Output the (X, Y) coordinate of the center of the cell containing the given text.  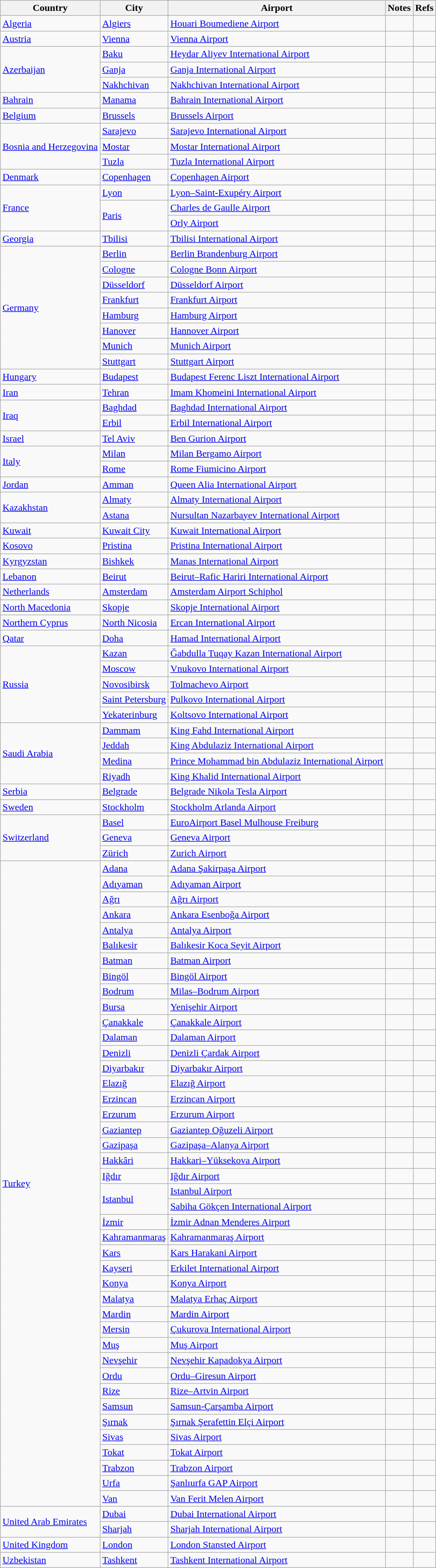
Kuwait (50, 530)
Bahrain International Airport (277, 100)
Georgia (50, 239)
Hanover (134, 331)
Kuwait International Airport (277, 530)
Jordan (50, 484)
Baghdad International Airport (277, 407)
Antalya (134, 930)
Hamburg Airport (277, 315)
Sivas Airport (277, 1437)
Iraq (50, 415)
Diyarbakır Airport (277, 1068)
İzmir Adnan Menderes Airport (277, 1222)
United Arab Emirates (50, 1522)
Cologne Bonn Airport (277, 269)
Refs (424, 8)
Beirut–Rafic Hariri International Airport (277, 576)
Dalaman Airport (277, 1038)
Uzbekistan (50, 1560)
Antalya Airport (277, 930)
Zürich (134, 853)
Tashkent International Airport (277, 1560)
Balıkesir (134, 945)
Kazakhstan (50, 507)
Istanbul (134, 1199)
Kars Harakani Airport (277, 1253)
Italy (50, 461)
Diyarbakır (134, 1068)
Dubai (134, 1514)
Tuzla (134, 161)
Ganja International Airport (277, 69)
Almaty International Airport (277, 500)
Hannover Airport (277, 331)
Budapest (134, 377)
Van (134, 1499)
Istanbul Airport (277, 1191)
Samsun (134, 1406)
Geneva Airport (277, 838)
Vnukovo International Airport (277, 669)
Novosibirsk (134, 684)
Prince Mohammad bin Abdulaziz International Airport (277, 761)
Rome (134, 469)
Trabzon Airport (277, 1468)
Brussels (134, 115)
London Stansted Airport (277, 1545)
France (50, 208)
Nevşehir Kapadokya Airport (277, 1360)
Dubai International Airport (277, 1514)
Balıkesir Koca Seyit Airport (277, 945)
Hakkâri (134, 1160)
Erzincan (134, 1099)
Düsseldorf Airport (277, 285)
Kahramanmaraş (134, 1237)
Geneva (134, 838)
Sharjah International Airport (277, 1529)
Country (50, 8)
Manama (134, 100)
Houari Boumediene Airport (277, 23)
London (134, 1545)
Cologne (134, 269)
Lyon–Saint-Exupéry Airport (277, 193)
Paris (134, 216)
Yekaterinburg (134, 715)
Nursultan Nazarbayev International Airport (277, 515)
Kahramanmaraş Airport (277, 1237)
Kars (134, 1253)
Heydar Aliyev International Airport (277, 54)
Gazipaşa (134, 1145)
Northern Cyprus (50, 623)
Erzurum (134, 1114)
İzmir (134, 1222)
Hakkari–Yüksekova Airport (277, 1160)
Mostar (134, 146)
Saudi Arabia (50, 753)
Erkilet International Airport (277, 1268)
Erbil International Airport (277, 423)
Denizli (134, 1053)
Saint Petersburg (134, 700)
Frankfurt (134, 300)
Notes (399, 8)
Düsseldorf (134, 285)
Lebanon (50, 576)
Adıyaman (134, 884)
Şanlıurfa GAP Airport (277, 1483)
Algeria (50, 23)
Ankara Esenboğa Airport (277, 914)
Şırnak Şerafettin Elçi Airport (277, 1421)
Çukurova International Airport (277, 1329)
Muş Airport (277, 1345)
Adıyaman Airport (277, 884)
Milan Bergamo Airport (277, 454)
Copenhagen Airport (277, 177)
Copenhagen (134, 177)
Gazipaşa–Alanya Airport (277, 1145)
Trabzon (134, 1468)
Sarajevo International Airport (277, 131)
Kuwait City (134, 530)
Amman (134, 484)
Sarajevo (134, 131)
Skopje International Airport (277, 607)
Ağrı Airport (277, 899)
Adana Şakirpaşa Airport (277, 868)
Sweden (50, 807)
Kyrgyzstan (50, 561)
Pristina (134, 546)
Adana (134, 868)
King Abdulaziz International Airport (277, 746)
Stuttgart Airport (277, 361)
Mardin (134, 1314)
Queen Alia International Airport (277, 484)
Medina (134, 761)
Konya (134, 1283)
Milan (134, 454)
Doha (134, 638)
Pristina International Airport (277, 546)
North Macedonia (50, 607)
Serbia (50, 792)
Baghdad (134, 407)
Iran (50, 392)
Mardin Airport (277, 1314)
Konya Airport (277, 1283)
Belgrade (134, 792)
Vienna (134, 39)
Kosovo (50, 546)
Iğdır (134, 1176)
Turkey (50, 1184)
Munich Airport (277, 346)
Amsterdam Airport Schiphol (277, 592)
Hamad International Airport (277, 638)
Rome Fiumicino Airport (277, 469)
Netherlands (50, 592)
Qatar (50, 638)
Almaty (134, 500)
Gaziantep (134, 1130)
Nakhchivan (134, 85)
Frankfurt Airport (277, 300)
Charles de Gaulle Airport (277, 208)
Riyadh (134, 776)
Sabiha Gökçen International Airport (277, 1207)
Stockholm Arlanda Airport (277, 807)
Tel Aviv (134, 438)
Ordu (134, 1375)
Hungary (50, 377)
Algiers (134, 23)
Bahrain (50, 100)
Switzerland (50, 838)
Mostar International Airport (277, 146)
Erzurum Airport (277, 1114)
Ganja (134, 69)
Gaziantep Oğuzeli Airport (277, 1130)
Germany (50, 308)
Tashkent (134, 1560)
Malatya Erhaç Airport (277, 1299)
Samsun-Çarşamba Airport (277, 1406)
Berlin Brandenburg Airport (277, 254)
Hamburg (134, 315)
Bingöl Airport (277, 976)
North Nicosia (134, 623)
City (134, 8)
Çanakkale Airport (277, 1022)
Sharjah (134, 1529)
Dammam (134, 730)
Batman (134, 961)
Kayseri (134, 1268)
Milas–Bodrum Airport (277, 992)
Stuttgart (134, 361)
Iğdır Airport (277, 1176)
Mersin (134, 1329)
Ankara (134, 914)
Jeddah (134, 746)
Tbilisi International Airport (277, 239)
Yenişehir Airport (277, 1007)
Ğabdulla Tuqay Kazan International Airport (277, 653)
Tehran (134, 392)
Nakhchivan International Airport (277, 85)
Belgium (50, 115)
Elazığ Airport (277, 1084)
Baku (134, 54)
EuroAirport Basel Mulhouse Freiburg (277, 822)
Basel (134, 822)
King Khalid International Airport (277, 776)
Van Ferit Melen Airport (277, 1499)
Denizli Çardak Airport (277, 1053)
Bodrum (134, 992)
Tokat Airport (277, 1453)
Kazan (134, 653)
Tolmachevo Airport (277, 684)
Vienna Airport (277, 39)
Ben Gurion Airport (277, 438)
Azerbaijan (50, 69)
Stockholm (134, 807)
Tuzla International Airport (277, 161)
Pulkovo International Airport (277, 700)
Şırnak (134, 1421)
Sivas (134, 1437)
Airport (277, 8)
Belgrade Nikola Tesla Airport (277, 792)
Lyon (134, 193)
Imam Khomeini International Airport (277, 392)
Berlin (134, 254)
Bishkek (134, 561)
Ağrı (134, 899)
Elazığ (134, 1084)
Astana (134, 515)
Bingöl (134, 976)
Zurich Airport (277, 853)
Austria (50, 39)
Dalaman (134, 1038)
Budapest Ferenc Liszt International Airport (277, 377)
Çanakkale (134, 1022)
Urfa (134, 1483)
Ercan International Airport (277, 623)
Denmark (50, 177)
Amsterdam (134, 592)
Tbilisi (134, 239)
Brussels Airport (277, 115)
Ordu–Giresun Airport (277, 1375)
Russia (50, 684)
Israel (50, 438)
Beirut (134, 576)
Bursa (134, 1007)
Skopje (134, 607)
Moscow (134, 669)
Bosnia and Herzegovina (50, 146)
Nevşehir (134, 1360)
Malatya (134, 1299)
Rize–Artvin Airport (277, 1391)
King Fahd International Airport (277, 730)
Erzincan Airport (277, 1099)
United Kingdom (50, 1545)
Munich (134, 346)
Batman Airport (277, 961)
Manas International Airport (277, 561)
Orly Airport (277, 223)
Koltsovo International Airport (277, 715)
Tokat (134, 1453)
Muş (134, 1345)
Erbil (134, 423)
Rize (134, 1391)
